Output the [x, y] coordinate of the center of the cell containing the given text.  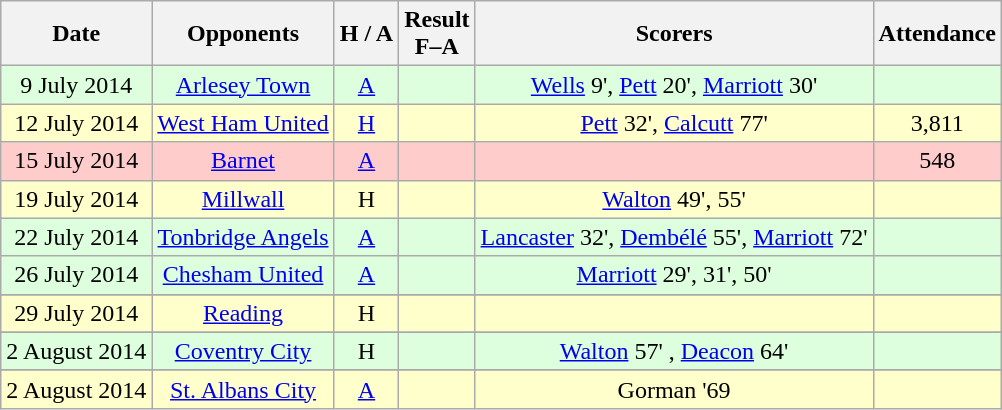
Wells 9', Pett 20', Marriott 30' [674, 85]
Tonbridge Angels [243, 237]
Millwall [243, 199]
22 July 2014 [76, 237]
Opponents [243, 34]
548 [937, 161]
Chesham United [243, 275]
Date [76, 34]
St. Albans City [243, 389]
Pett 32', Calcutt 77' [674, 123]
West Ham United [243, 123]
H / A [366, 34]
Attendance [937, 34]
Scorers [674, 34]
Coventry City [243, 351]
Lancaster 32', Dembélé 55', Marriott 72' [674, 237]
Walton 49', 55' [674, 199]
3,811 [937, 123]
29 July 2014 [76, 313]
Barnet [243, 161]
19 July 2014 [76, 199]
Arlesey Town [243, 85]
Gorman '69 [674, 389]
Reading [243, 313]
15 July 2014 [76, 161]
12 July 2014 [76, 123]
Walton 57' , Deacon 64' [674, 351]
9 July 2014 [76, 85]
26 July 2014 [76, 275]
Marriott 29', 31', 50' [674, 275]
ResultF–A [437, 34]
